Detect which cell encompasses the target text, then output its (X, Y) center coordinate. 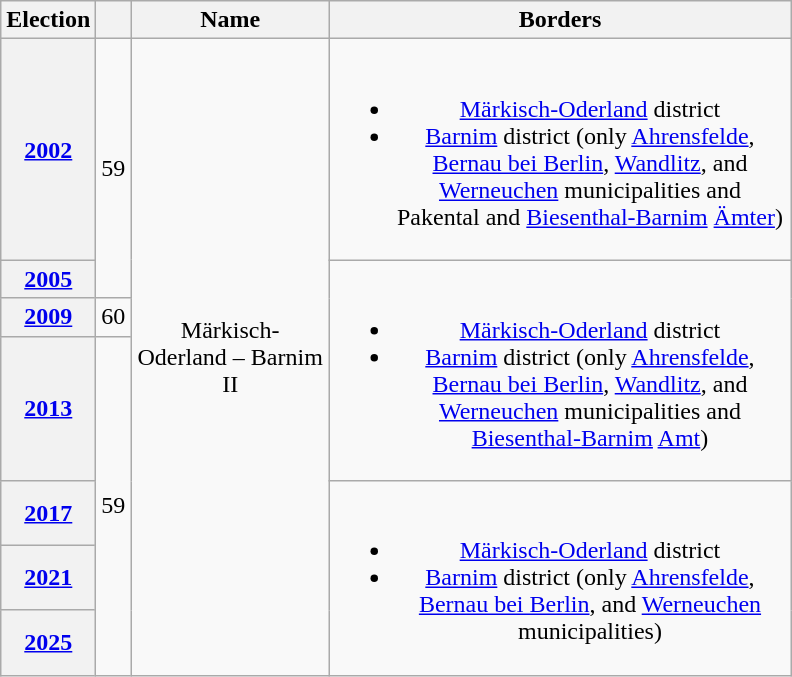
2013 (48, 408)
2021 (48, 578)
Borders (560, 20)
2025 (48, 642)
2017 (48, 514)
2005 (48, 279)
Märkisch-Oderland – Barnim II (230, 357)
Name (230, 20)
2009 (48, 317)
Election (48, 20)
Märkisch-Oderland districtBarnim district (only Ahrensfelde, Bernau bei Berlin, Wandlitz, and Werneuchen municipalities and Biesenthal-Barnim Amt) (560, 370)
Märkisch-Oderland districtBarnim district (only Ahrensfelde, Bernau bei Berlin, and Werneuchen municipalities) (560, 578)
2002 (48, 150)
60 (114, 317)
